Output the [X, Y] coordinate of the center of the cell containing the given text.  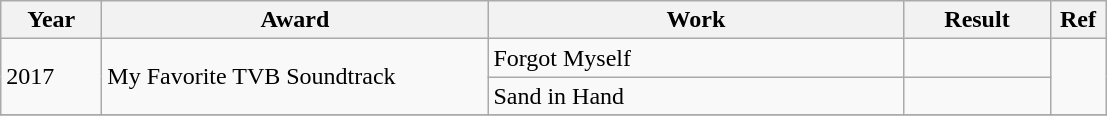
Forgot Myself [696, 58]
Ref [1078, 20]
Sand in Hand [696, 96]
Award [295, 20]
Work [696, 20]
2017 [52, 77]
My Favorite TVB Soundtrack [295, 77]
Year [52, 20]
Result [977, 20]
